Determine the [X, Y] coordinate at the center of the cell enclosing the given text.  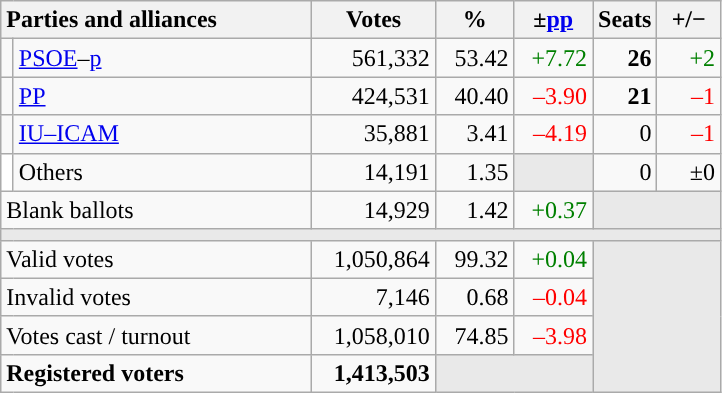
–3.90 [554, 96]
99.32 [474, 259]
IU–ICAM [162, 134]
53.42 [474, 58]
Votes [374, 20]
1,050,864 [374, 259]
Others [162, 172]
1.42 [474, 210]
Invalid votes [156, 297]
+7.72 [554, 58]
40.40 [474, 96]
+0.37 [554, 210]
Parties and alliances [156, 20]
+0.04 [554, 259]
21 [624, 96]
Seats [624, 20]
PP [162, 96]
Votes cast / turnout [156, 335]
1,413,503 [374, 373]
+/− [689, 20]
3.41 [474, 134]
26 [624, 58]
35,881 [374, 134]
1,058,010 [374, 335]
±0 [689, 172]
14,191 [374, 172]
14,929 [374, 210]
±pp [554, 20]
Blank ballots [156, 210]
561,332 [374, 58]
0.68 [474, 297]
7,146 [374, 297]
–0.04 [554, 297]
–4.19 [554, 134]
1.35 [474, 172]
Registered voters [156, 373]
% [474, 20]
+2 [689, 58]
–3.98 [554, 335]
Valid votes [156, 259]
PSOE–p [162, 58]
74.85 [474, 335]
424,531 [374, 96]
